Detect which cell encompasses the target text, then output its [x, y] center coordinate. 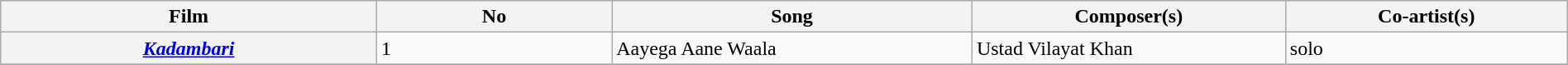
Song [792, 17]
1 [494, 48]
Ustad Vilayat Khan [1128, 48]
Co-artist(s) [1426, 17]
Film [189, 17]
No [494, 17]
solo [1426, 48]
Aayega Aane Waala [792, 48]
Composer(s) [1128, 17]
Kadambari [189, 48]
